Pinpoint the cell where the given text exists, returning its (X, Y) midpoint coordinate. 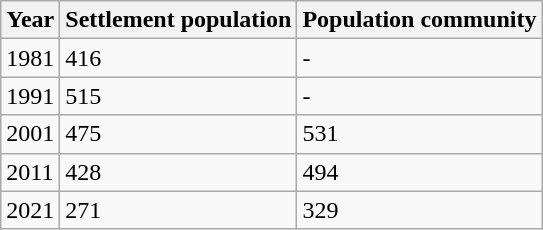
2001 (30, 134)
494 (420, 172)
1981 (30, 58)
531 (420, 134)
2011 (30, 172)
428 (178, 172)
1991 (30, 96)
Population community (420, 20)
329 (420, 210)
271 (178, 210)
2021 (30, 210)
Settlement population (178, 20)
515 (178, 96)
416 (178, 58)
475 (178, 134)
Year (30, 20)
